Determine the (X, Y) coordinate at the center of the cell enclosing the given text.  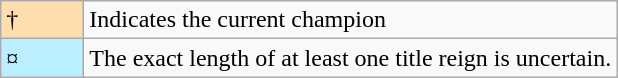
The exact length of at least one title reign is uncertain. (350, 58)
¤ (42, 58)
† (42, 20)
Indicates the current champion (350, 20)
